Output the (X, Y) coordinate of the center of the cell containing the given text.  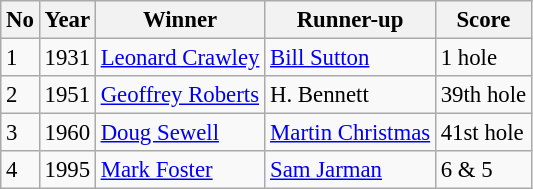
Winner (180, 20)
Doug Sewell (180, 133)
H. Bennett (350, 95)
4 (20, 170)
Mark Foster (180, 170)
39th hole (483, 95)
3 (20, 133)
Geoffrey Roberts (180, 95)
41st hole (483, 133)
Runner-up (350, 20)
1931 (67, 58)
Year (67, 20)
Sam Jarman (350, 170)
No (20, 20)
1951 (67, 95)
1 (20, 58)
Martin Christmas (350, 133)
Leonard Crawley (180, 58)
1 hole (483, 58)
6 & 5 (483, 170)
Score (483, 20)
1960 (67, 133)
2 (20, 95)
Bill Sutton (350, 58)
1995 (67, 170)
